Return the [x, y] coordinate for the center point of the cell that contains the specified text.  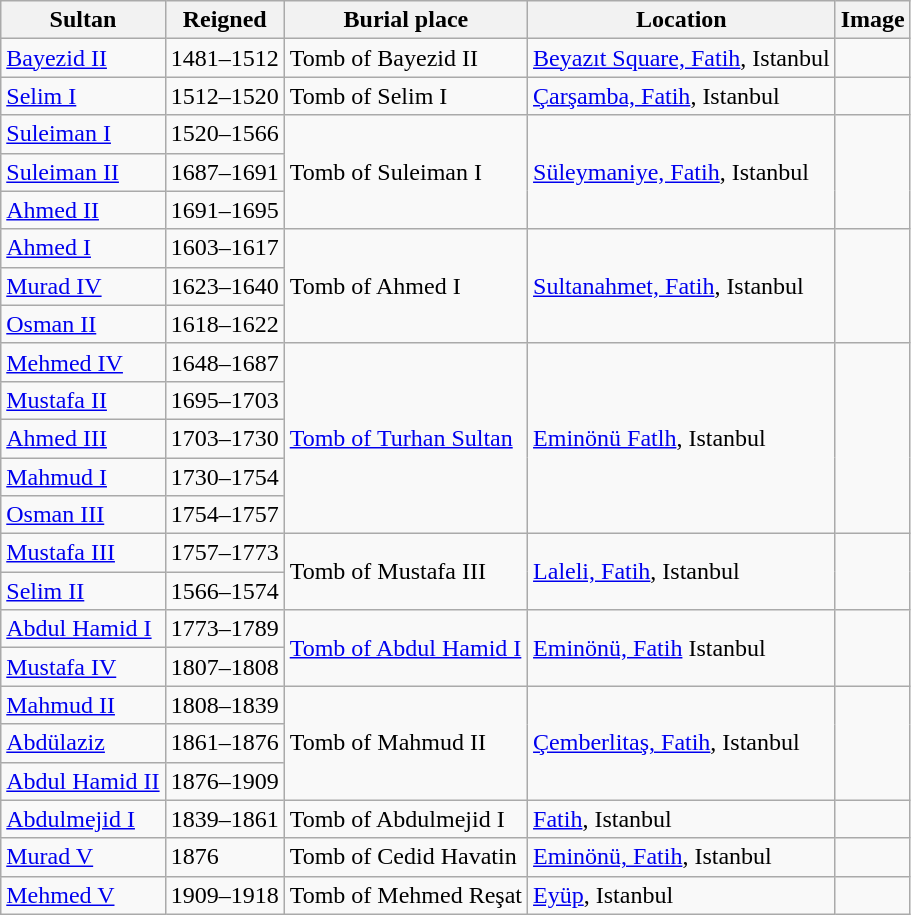
Laleli, Fatih, Istanbul [682, 572]
Tomb of Ahmed I [406, 286]
Sultan [83, 20]
Tomb of Mustafa III [406, 572]
Mustafa III [83, 553]
Ahmed I [83, 248]
Abdul Hamid I [83, 629]
1808–1839 [224, 705]
Tomb of Mahmud II [406, 743]
1754–1757 [224, 515]
1566–1574 [224, 591]
Mahmud I [83, 477]
Süleymaniye, Fatih, Istanbul [682, 172]
Mehmed IV [83, 362]
1861–1876 [224, 743]
Tomb of Suleiman I [406, 172]
Tomb of Abdul Hamid I [406, 648]
1876–1909 [224, 781]
1839–1861 [224, 819]
Selim I [83, 96]
Location [682, 20]
Eminönü, Fatih Istanbul [682, 648]
1603–1617 [224, 248]
Çarşamba, Fatih, Istanbul [682, 96]
Eyüp, Istanbul [682, 895]
1773–1789 [224, 629]
1618–1622 [224, 324]
Tomb of Abdulmejid I [406, 819]
Fatih, Istanbul [682, 819]
Mahmud II [83, 705]
Sultanahmet, Fatih, Istanbul [682, 286]
Bayezid II [83, 58]
Murad IV [83, 286]
1909–1918 [224, 895]
Burial place [406, 20]
1687–1691 [224, 172]
Eminönü, Fatih, Istanbul [682, 857]
1807–1808 [224, 667]
1623–1640 [224, 286]
Tomb of Bayezid II [406, 58]
1512–1520 [224, 96]
Tomb of Turhan Sultan [406, 438]
1648–1687 [224, 362]
Mustafa IV [83, 667]
1703–1730 [224, 438]
Mustafa II [83, 400]
Eminönü Fatlh, Istanbul [682, 438]
Ahmed III [83, 438]
Osman II [83, 324]
Mehmed V [83, 895]
Suleiman II [83, 172]
1695–1703 [224, 400]
Çemberlitaş, Fatih, Istanbul [682, 743]
Beyazıt Square, Fatih, Istanbul [682, 58]
Ahmed II [83, 210]
Abdulmejid I [83, 819]
1691–1695 [224, 210]
Murad V [83, 857]
Reigned [224, 20]
Abdul Hamid II [83, 781]
1520–1566 [224, 134]
1481–1512 [224, 58]
1876 [224, 857]
Selim II [83, 591]
Osman III [83, 515]
Image [872, 20]
Tomb of Cedid Havatin [406, 857]
Tomb of Selim I [406, 96]
1730–1754 [224, 477]
1757–1773 [224, 553]
Suleiman I [83, 134]
Abdülaziz [83, 743]
Tomb of Mehmed Reşat [406, 895]
